Provide the [x, y] coordinate of the cell's center where the given text is located.  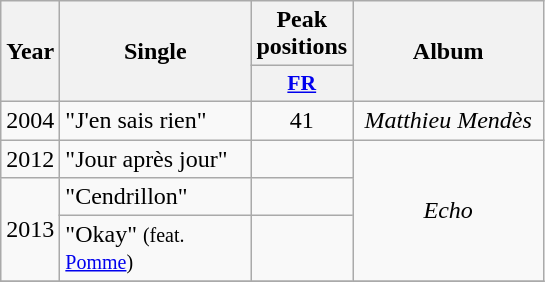
Year [30, 52]
"Cendrillon" [156, 197]
Single [156, 52]
2012 [30, 159]
2013 [30, 230]
41 [302, 120]
"Okay" (feat. Pomme) [156, 248]
Album [448, 52]
2004 [30, 120]
Matthieu Mendès [448, 120]
"Jour après jour" [156, 159]
FR [302, 84]
"J'en sais rien" [156, 120]
Peak positions [302, 34]
Echo [448, 210]
